Provide the (x, y) coordinate of the cell's center where the given text is located.  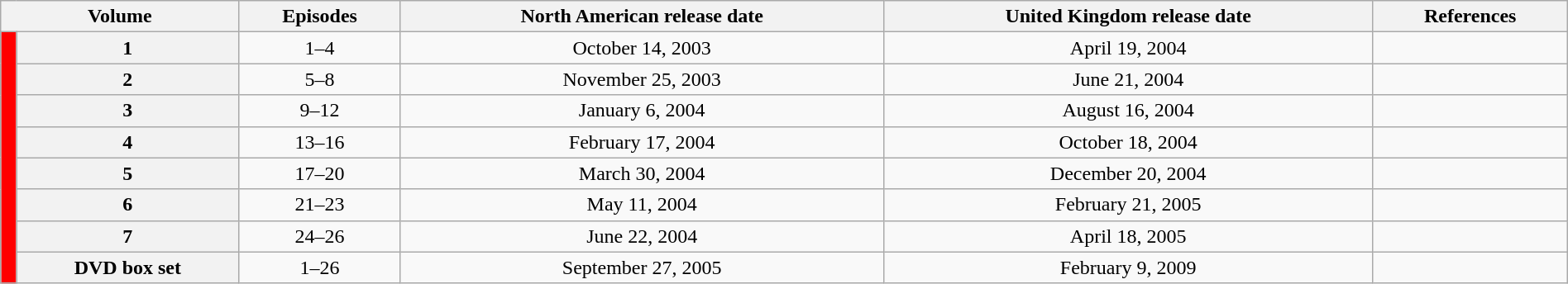
References (1470, 17)
9–12 (319, 111)
October 18, 2004 (1128, 142)
Volume (120, 17)
6 (127, 205)
February 21, 2005 (1128, 205)
April 18, 2005 (1128, 236)
December 20, 2004 (1128, 173)
17–20 (319, 173)
United Kingdom release date (1128, 17)
3 (127, 111)
Episodes (319, 17)
North American release date (642, 17)
4 (127, 142)
5–8 (319, 79)
June 22, 2004 (642, 236)
21–23 (319, 205)
7 (127, 236)
August 16, 2004 (1128, 111)
1 (127, 48)
2 (127, 79)
January 6, 2004 (642, 111)
February 17, 2004 (642, 142)
DVD box set (127, 267)
24–26 (319, 236)
September 27, 2005 (642, 267)
1–26 (319, 267)
May 11, 2004 (642, 205)
March 30, 2004 (642, 173)
June 21, 2004 (1128, 79)
April 19, 2004 (1128, 48)
5 (127, 173)
1–4 (319, 48)
November 25, 2003 (642, 79)
13–16 (319, 142)
February 9, 2009 (1128, 267)
October 14, 2003 (642, 48)
